From the cell containing the given text, extract its center point as [x, y] coordinate. 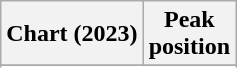
Chart (2023) [72, 34]
Peakposition [189, 34]
